Return [x, y] of the center of cell containing provided text 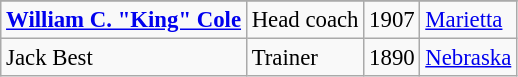
Head coach [304, 20]
Nebraska [468, 58]
1890 [392, 58]
Trainer [304, 58]
1907 [392, 20]
Jack Best [124, 58]
William C. "King" Cole [124, 20]
Marietta [468, 20]
